Extract the [x, y] coordinate from the center of the cell holding the provided text.  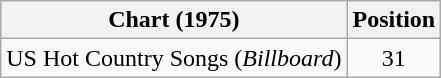
US Hot Country Songs (Billboard) [174, 58]
Position [394, 20]
31 [394, 58]
Chart (1975) [174, 20]
